Provide the [x, y] coordinate of the cell's center where the given text is located.  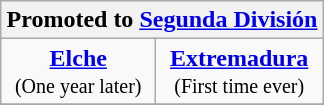
Extremadura(First time ever) [239, 72]
Promoted to Segunda División [162, 20]
Elche(One year later) [78, 72]
